Locate the cell with the specified text and output its (X, Y) center coordinate. 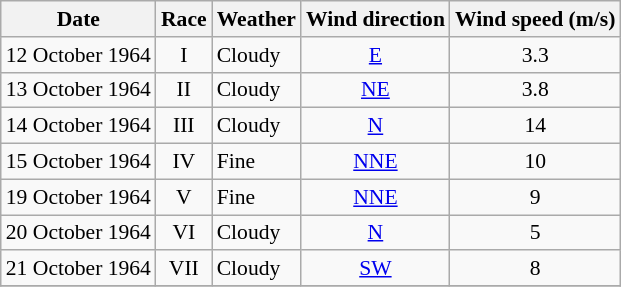
NE (376, 90)
II (184, 90)
10 (535, 162)
12 October 1964 (78, 55)
14 October 1964 (78, 126)
15 October 1964 (78, 162)
14 (535, 126)
5 (535, 233)
13 October 1964 (78, 90)
Date (78, 19)
E (376, 55)
Wind speed (m/s) (535, 19)
III (184, 126)
Race (184, 19)
3.8 (535, 90)
V (184, 197)
9 (535, 197)
Weather (256, 19)
3.3 (535, 55)
VII (184, 269)
VI (184, 233)
IV (184, 162)
19 October 1964 (78, 197)
Wind direction (376, 19)
21 October 1964 (78, 269)
SW (376, 269)
20 October 1964 (78, 233)
8 (535, 269)
I (184, 55)
